From the cell containing the given text, extract its center point as (x, y) coordinate. 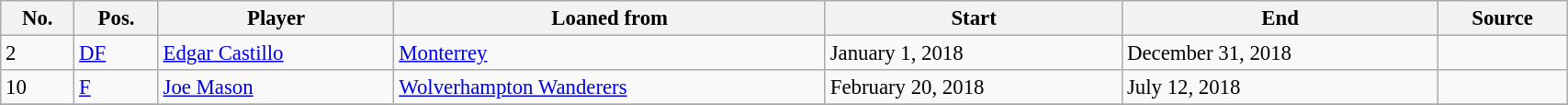
Joe Mason (276, 87)
10 (38, 87)
Loaned from (610, 18)
End (1280, 18)
February 20, 2018 (974, 87)
Source (1503, 18)
No. (38, 18)
Wolverhampton Wanderers (610, 87)
2 (38, 53)
January 1, 2018 (974, 53)
F (116, 87)
July 12, 2018 (1280, 87)
Start (974, 18)
Pos. (116, 18)
December 31, 2018 (1280, 53)
Edgar Castillo (276, 53)
Monterrey (610, 53)
Player (276, 18)
DF (116, 53)
